Identify which cell holds the provided text, then report its [X, Y] central coordinate. 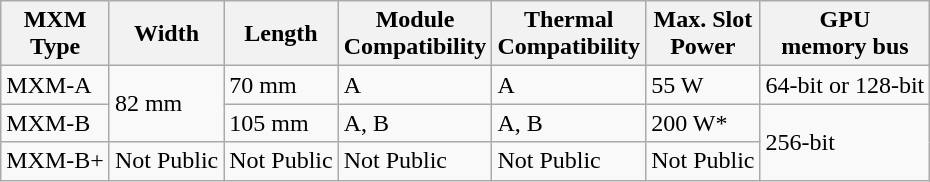
Max. SlotPower [703, 34]
Length [281, 34]
256-bit [845, 142]
64-bit or 128-bit [845, 85]
MXMType [56, 34]
55 W [703, 85]
70 mm [281, 85]
MXM-B+ [56, 161]
Width [166, 34]
MXM-A [56, 85]
105 mm [281, 123]
MXM-B [56, 123]
ModuleCompatibility [415, 34]
82 mm [166, 104]
ThermalCompatibility [569, 34]
200 W* [703, 123]
GPUmemory bus [845, 34]
